From the cell containing the given text, extract its center point as [x, y] coordinate. 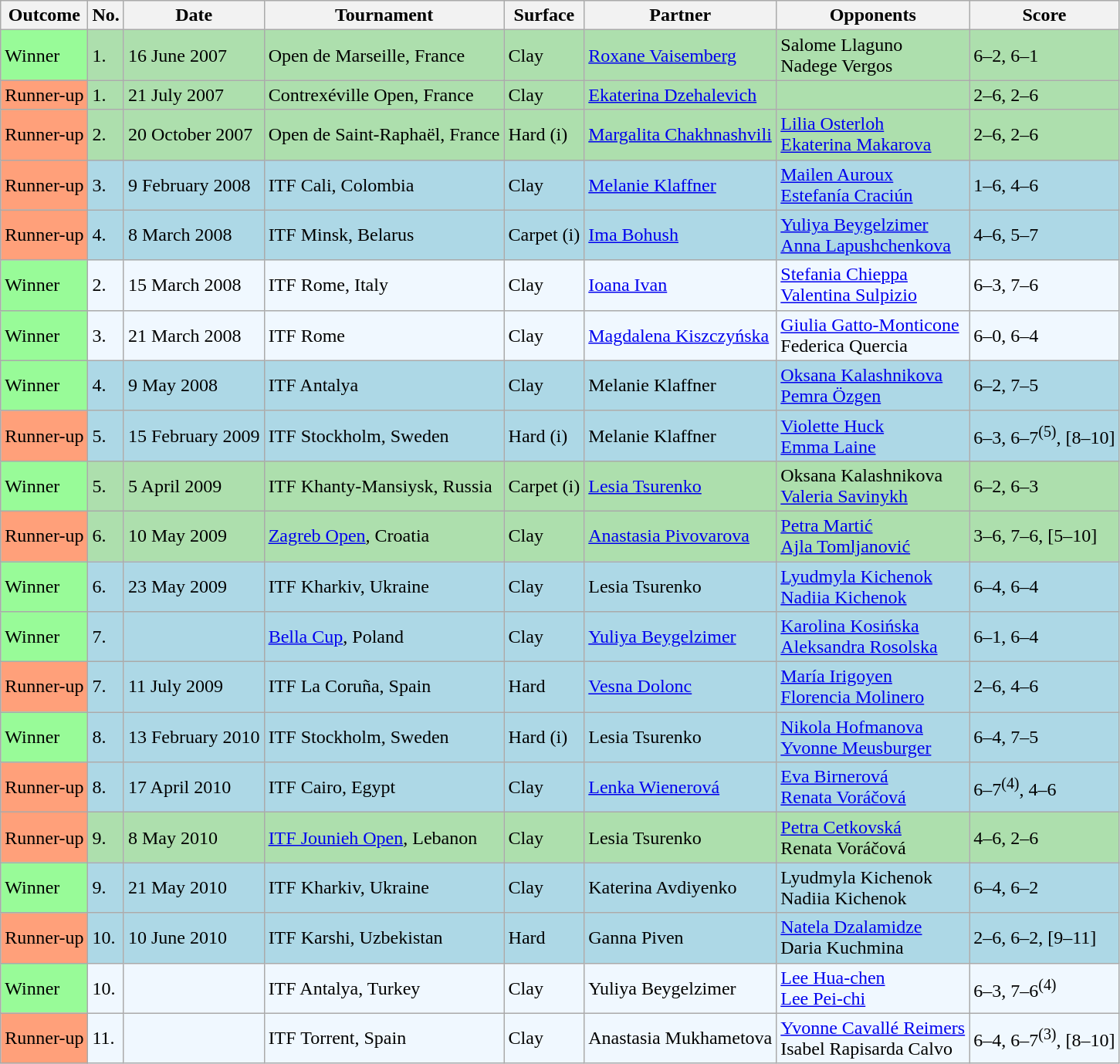
Oksana Kalashnikova Pemra Özgen [873, 386]
9 February 2008 [194, 185]
6–3, 7–6 [1044, 285]
ITF Cairo, Egypt [384, 787]
5 April 2009 [194, 486]
6–1, 6–4 [1044, 637]
4–6, 5–7 [1044, 235]
Ima Bohush [681, 235]
Bella Cup, Poland [384, 637]
4–6, 2–6 [1044, 838]
Margalita Chakhnashvili [681, 134]
ITF Rome, Italy [384, 285]
ITF La Coruña, Spain [384, 687]
Vesna Dolonc [681, 687]
6–4, 6–2 [1044, 887]
6–2, 6–3 [1044, 486]
21 May 2010 [194, 887]
3–6, 7–6, [5–10] [1044, 535]
Karolina Kosińska Aleksandra Rosolska [873, 637]
Lilia Osterloh Ekaterina Makarova [873, 134]
Nikola Hofmanova Yvonne Meusburger [873, 738]
15 March 2008 [194, 285]
Outcome [45, 15]
6–2, 6–1 [1044, 56]
9 May 2008 [194, 386]
Ganna Piven [681, 938]
8 March 2008 [194, 235]
Natela Dzalamidze Daria Kuchmina [873, 938]
ITF Rome [384, 335]
Salome Llaguno Nadege Vergos [873, 56]
Magdalena Kiszczyńska [681, 335]
Lee Hua-chen Lee Pei-chi [873, 988]
6–7(4), 4–6 [1044, 787]
Yvonne Cavallé Reimers Isabel Rapisarda Calvo [873, 1039]
Contrexéville Open, France [384, 95]
Giulia Gatto-Monticone Federica Quercia [873, 335]
Lenka Wienerová [681, 787]
Roxane Vaisemberg [681, 56]
Tournament [384, 15]
ITF Torrent, Spain [384, 1039]
Surface [544, 15]
16 June 2007 [194, 56]
2–6, 4–6 [1044, 687]
23 May 2009 [194, 586]
Eva Birnerová Renata Voráčová [873, 787]
2–6, 6–2, [9–11] [1044, 938]
10 May 2009 [194, 535]
13 February 2010 [194, 738]
Anastasia Pivovarova [681, 535]
6–4, 6–4 [1044, 586]
6–4, 6–7(3), [8–10] [1044, 1039]
ITF Khanty-Mansiysk, Russia [384, 486]
Ekaterina Dzehalevich [681, 95]
10 June 2010 [194, 938]
15 February 2009 [194, 435]
Yuliya Beygelzimer Anna Lapushchenkova [873, 235]
ITF Cali, Colombia [384, 185]
No. [106, 15]
6–0, 6–4 [1044, 335]
17 April 2010 [194, 787]
ITF Jounieh Open, Lebanon [384, 838]
Petra Cetkovská Renata Voráčová [873, 838]
Anastasia Mukhametova [681, 1039]
María Irigoyen Florencia Molinero [873, 687]
6–3, 7–6(4) [1044, 988]
Petra Martić Ajla Tomljanović [873, 535]
6–2, 7–5 [1044, 386]
Score [1044, 15]
Opponents [873, 15]
11. [106, 1039]
Mailen Auroux Estefanía Craciún [873, 185]
Date [194, 15]
6–4, 7–5 [1044, 738]
Katerina Avdiyenko [681, 887]
Open de Marseille, France [384, 56]
ITF Antalya [384, 386]
Partner [681, 15]
8 May 2010 [194, 838]
ITF Antalya, Turkey [384, 988]
ITF Minsk, Belarus [384, 235]
Stefania Chieppa Valentina Sulpizio [873, 285]
20 October 2007 [194, 134]
21 July 2007 [194, 95]
Zagreb Open, Croatia [384, 535]
Ioana Ivan [681, 285]
6–3, 6–7(5), [8–10] [1044, 435]
11 July 2009 [194, 687]
Violette Huck Emma Laine [873, 435]
1–6, 4–6 [1044, 185]
Oksana Kalashnikova Valeria Savinykh [873, 486]
21 March 2008 [194, 335]
ITF Karshi, Uzbekistan [384, 938]
Open de Saint-Raphaël, France [384, 134]
